Locate the cell with the specified text and output its [x, y] center coordinate. 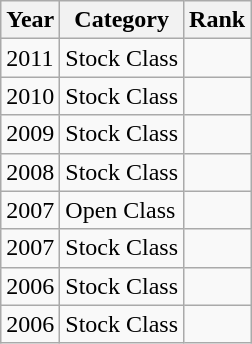
Open Class [122, 210]
2011 [30, 58]
Category [122, 20]
2009 [30, 134]
Rank [218, 20]
2008 [30, 172]
2010 [30, 96]
Year [30, 20]
